Determine the (x, y) coordinate at the center of the cell enclosing the given text.  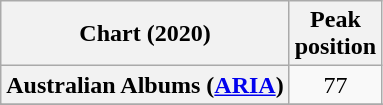
Peakposition (335, 34)
77 (335, 85)
Australian Albums (ARIA) (145, 85)
Chart (2020) (145, 34)
